Locate the cell with the specified text and output its [x, y] center coordinate. 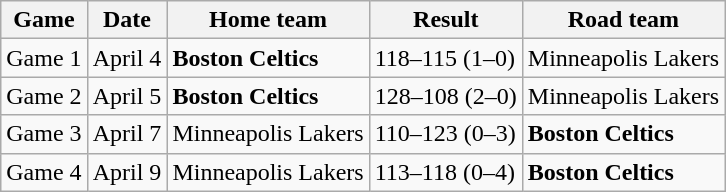
Road team [623, 20]
128–108 (2–0) [446, 96]
Game [44, 20]
110–123 (0–3) [446, 134]
Result [446, 20]
Game 4 [44, 172]
April 4 [127, 58]
118–115 (1–0) [446, 58]
April 7 [127, 134]
Game 2 [44, 96]
113–118 (0–4) [446, 172]
Game 3 [44, 134]
Home team [268, 20]
April 5 [127, 96]
April 9 [127, 172]
Date [127, 20]
Game 1 [44, 58]
